Search for the cell housing the specified text and yield its (x, y) center coordinate. 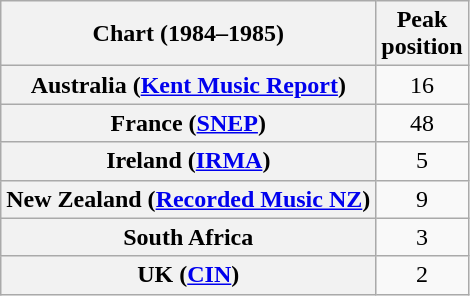
UK (CIN) (188, 275)
Australia (Kent Music Report) (188, 85)
New Zealand (Recorded Music NZ) (188, 199)
3 (422, 237)
16 (422, 85)
9 (422, 199)
Peak position (422, 34)
5 (422, 161)
2 (422, 275)
Ireland (IRMA) (188, 161)
France (SNEP) (188, 123)
48 (422, 123)
Chart (1984–1985) (188, 34)
South Africa (188, 237)
